For the text-containing cell, return its midpoint in [x, y] coordinate format. 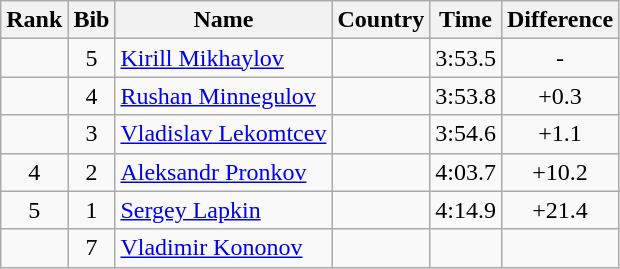
+0.3 [560, 96]
Rank [34, 20]
+1.1 [560, 134]
3:53.5 [466, 58]
2 [92, 172]
3:54.6 [466, 134]
1 [92, 210]
Kirill Mikhaylov [224, 58]
+10.2 [560, 172]
Vladislav Lekomtcev [224, 134]
3 [92, 134]
Name [224, 20]
Bib [92, 20]
Sergey Lapkin [224, 210]
Difference [560, 20]
4:03.7 [466, 172]
Country [381, 20]
+21.4 [560, 210]
4:14.9 [466, 210]
Aleksandr Pronkov [224, 172]
- [560, 58]
3:53.8 [466, 96]
7 [92, 248]
Vladimir Kononov [224, 248]
Time [466, 20]
Rushan Minnegulov [224, 96]
